Return (x, y) of the center of cell containing provided text 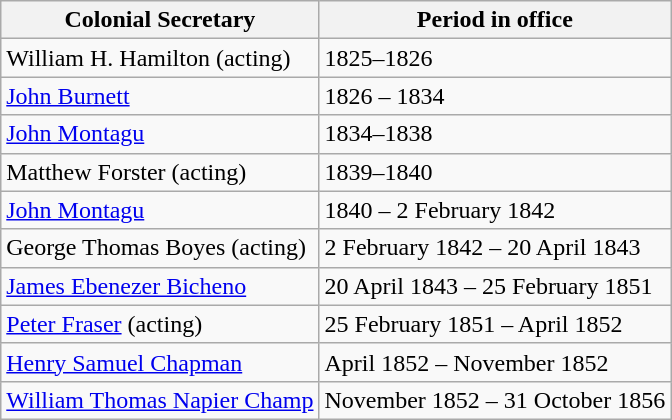
Peter Fraser (acting) (160, 324)
November 1852 – 31 October 1856 (495, 400)
1825–1826 (495, 58)
Colonial Secretary (160, 20)
25 February 1851 – April 1852 (495, 324)
1834–1838 (495, 134)
April 1852 – November 1852 (495, 362)
William Thomas Napier Champ (160, 400)
James Ebenezer Bicheno (160, 286)
20 April 1843 – 25 February 1851 (495, 286)
Henry Samuel Chapman (160, 362)
William H. Hamilton (acting) (160, 58)
Period in office (495, 20)
1826 – 1834 (495, 96)
John Burnett (160, 96)
1840 – 2 February 1842 (495, 210)
1839–1840 (495, 172)
George Thomas Boyes (acting) (160, 248)
Matthew Forster (acting) (160, 172)
2 February 1842 – 20 April 1843 (495, 248)
